Scan for the cell matching the given text and deliver its [x, y] coordinate at center. 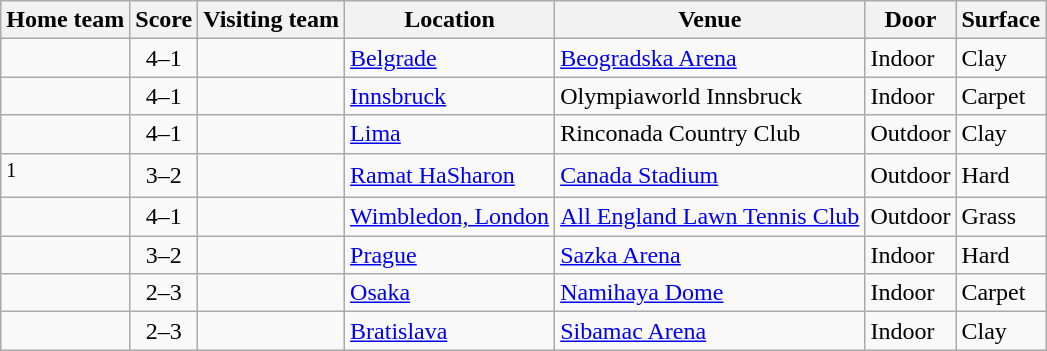
Bratislava [450, 331]
Door [910, 20]
Venue [710, 20]
Ramat HaSharon [450, 176]
Lima [450, 134]
Osaka [450, 293]
Home team [66, 20]
1 [66, 176]
Score [164, 20]
Visiting team [272, 20]
Wimbledon, London [450, 217]
Prague [450, 255]
Namihaya Dome [710, 293]
Innsbruck [450, 96]
Belgrade [450, 58]
Grass [1001, 217]
Canada Stadium [710, 176]
Rinconada Country Club [710, 134]
All England Lawn Tennis Club [710, 217]
Surface [1001, 20]
Olympiaworld Innsbruck [710, 96]
Sibamac Arena [710, 331]
Sazka Arena [710, 255]
Beogradska Arena [710, 58]
Location [450, 20]
